Determine the [x, y] coordinate at the center of the cell enclosing the given text.  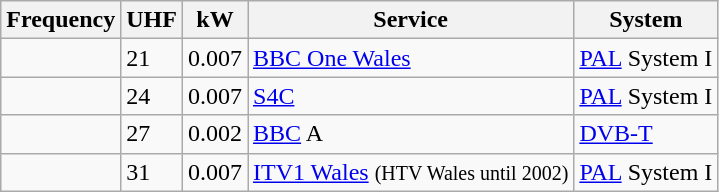
31 [152, 172]
21 [152, 58]
UHF [152, 20]
BBC A [411, 134]
24 [152, 96]
BBC One Wales [411, 58]
ITV1 Wales (HTV Wales until 2002) [411, 172]
kW [214, 20]
S4C [411, 96]
0.002 [214, 134]
DVB-T [646, 134]
System [646, 20]
27 [152, 134]
Service [411, 20]
Frequency [61, 20]
